Output the (X, Y) coordinate of the center of the cell containing the given text.  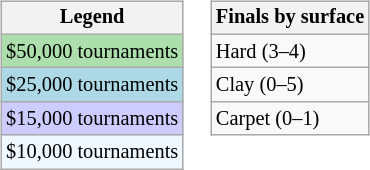
$50,000 tournaments (92, 51)
Carpet (0–1) (290, 119)
Hard (3–4) (290, 51)
Legend (92, 18)
$25,000 tournaments (92, 85)
$10,000 tournaments (92, 152)
Finals by surface (290, 18)
Clay (0–5) (290, 85)
$15,000 tournaments (92, 119)
